Find where the given text appears and provide that cell's center as (X, Y) coordinate. 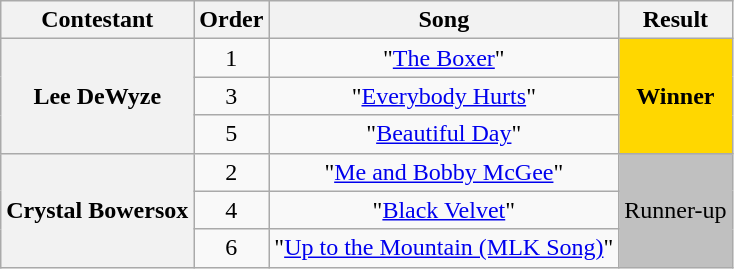
Order (232, 20)
Contestant (98, 20)
"Up to the Mountain (MLK Song)" (444, 248)
"The Boxer" (444, 58)
"Beautiful Day" (444, 134)
1 (232, 58)
"Me and Bobby McGee" (444, 172)
Crystal Bowersox (98, 210)
"Everybody Hurts" (444, 96)
6 (232, 248)
Runner-up (676, 210)
"Black Velvet" (444, 210)
Result (676, 20)
Song (444, 20)
2 (232, 172)
Winner (676, 96)
5 (232, 134)
Lee DeWyze (98, 96)
3 (232, 96)
4 (232, 210)
